Output the [x, y] coordinate of the center of the cell containing the given text.  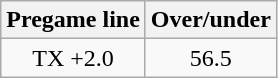
Over/under [210, 20]
56.5 [210, 58]
Pregame line [74, 20]
TX +2.0 [74, 58]
